Capture the cell that displays the provided text and extract its (X, Y) central coordinate. 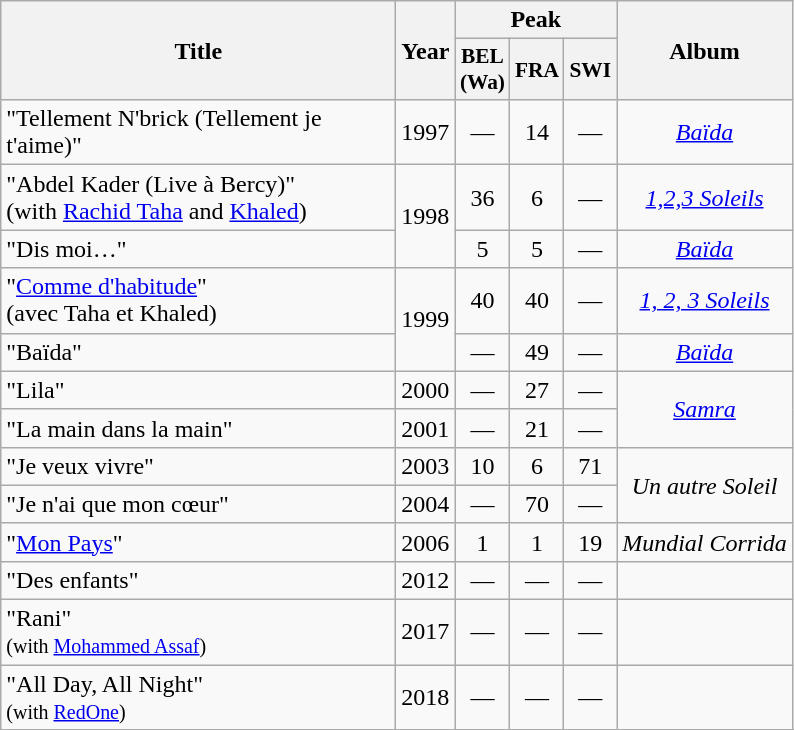
"Mon Pays" (198, 542)
1998 (426, 216)
2018 (426, 698)
2003 (426, 466)
1997 (426, 132)
"Je n'ai que mon cœur" (198, 504)
Album (705, 50)
71 (590, 466)
1, 2, 3 Soleils (705, 300)
"Abdel Kader (Live à Bercy)"(with Rachid Taha and Khaled) (198, 198)
Title (198, 50)
Samra (705, 409)
"Des enfants" (198, 580)
2004 (426, 504)
1,2,3 Soleils (705, 198)
2000 (426, 390)
10 (482, 466)
2001 (426, 428)
"Dis moi…" (198, 249)
14 (537, 132)
"Comme d'habitude"(avec Taha et Khaled) (198, 300)
"Baïda" (198, 352)
FRA (537, 70)
"Tellement N'brick (Tellement je t'aime)" (198, 132)
49 (537, 352)
70 (537, 504)
2017 (426, 632)
2006 (426, 542)
"La main dans la main" (198, 428)
"Rani" (with Mohammed Assaf) (198, 632)
BEL(Wa) (482, 70)
21 (537, 428)
36 (482, 198)
2012 (426, 580)
Peak (536, 20)
Mundial Corrida (705, 542)
27 (537, 390)
Un autre Soleil (705, 485)
1999 (426, 320)
Year (426, 50)
SWI (590, 70)
19 (590, 542)
"All Day, All Night" (with RedOne) (198, 698)
"Lila" (198, 390)
"Je veux vivre" (198, 466)
